Identify which cell holds the provided text, then report its [x, y] central coordinate. 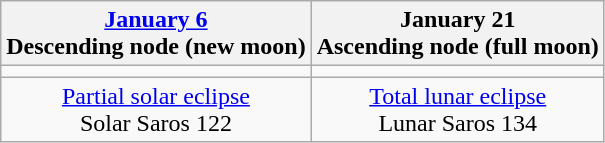
January 21Ascending node (full moon) [458, 34]
January 6Descending node (new moon) [156, 34]
Total lunar eclipseLunar Saros 134 [458, 110]
Partial solar eclipseSolar Saros 122 [156, 110]
